For the text-containing cell, return its midpoint in [X, Y] coordinate format. 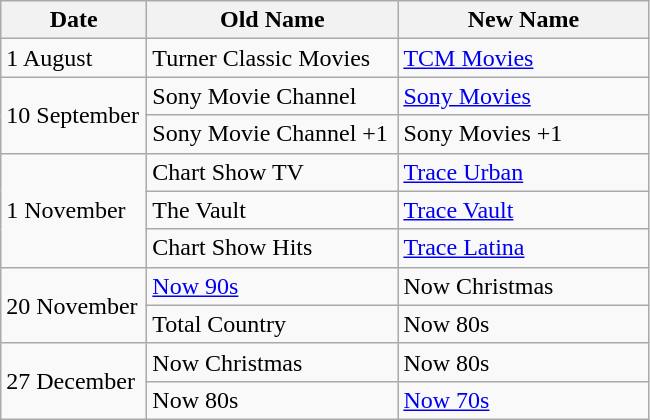
Chart Show TV [272, 172]
20 November [74, 305]
Sony Movies [524, 96]
Trace Latina [524, 248]
TCM Movies [524, 58]
New Name [524, 20]
Date [74, 20]
27 December [74, 381]
1 November [74, 210]
Now 90s [272, 286]
Old Name [272, 20]
Sony Movie Channel [272, 96]
Sony Movie Channel +1 [272, 134]
The Vault [272, 210]
Trace Vault [524, 210]
Chart Show Hits [272, 248]
Now 70s [524, 400]
Turner Classic Movies [272, 58]
10 September [74, 115]
Total Country [272, 324]
Sony Movies +1 [524, 134]
Trace Urban [524, 172]
1 August [74, 58]
